Return (X, Y) of the center of cell containing provided text 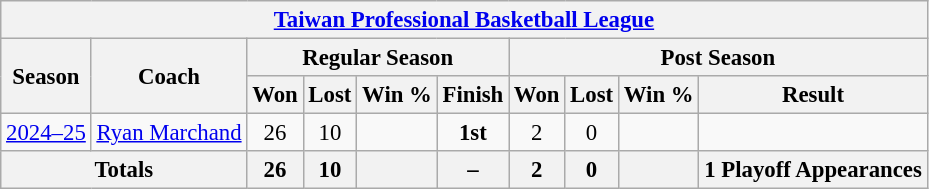
Result (813, 95)
Taiwan Professional Basketball League (464, 20)
Ryan Marchand (169, 133)
Finish (472, 95)
Totals (124, 170)
1st (472, 133)
Regular Season (378, 58)
Season (46, 76)
Coach (169, 76)
– (472, 170)
2024–25 (46, 133)
1 Playoff Appearances (813, 170)
Post Season (718, 58)
